Provide the (X, Y) coordinate of the cell's center where the given text is located.  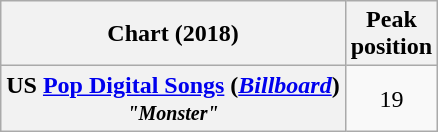
US Pop Digital Songs (Billboard)"Monster" (173, 98)
Peakposition (391, 34)
19 (391, 98)
Chart (2018) (173, 34)
